Search for the cell housing the specified text and yield its (X, Y) center coordinate. 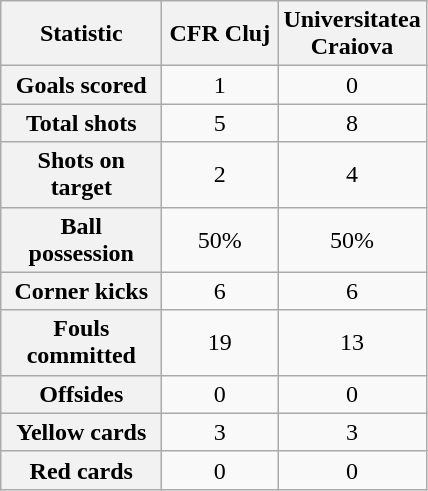
Red cards (82, 470)
Shots on target (82, 174)
2 (220, 174)
Universitatea Craiova (352, 34)
19 (220, 342)
Ball possession (82, 240)
Yellow cards (82, 432)
CFR Cluj (220, 34)
13 (352, 342)
Offsides (82, 394)
Total shots (82, 123)
1 (220, 85)
Statistic (82, 34)
Goals scored (82, 85)
Corner kicks (82, 291)
Fouls committed (82, 342)
4 (352, 174)
8 (352, 123)
5 (220, 123)
